Output the [x, y] coordinate of the center of the cell containing the given text.  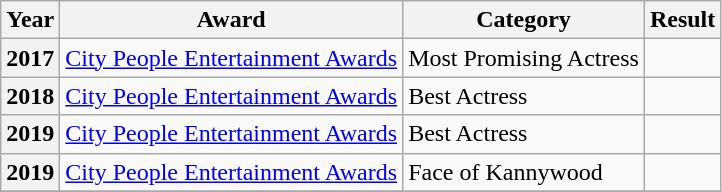
Result [682, 20]
Most Promising Actress [524, 58]
2017 [30, 58]
Face of Kannywood [524, 172]
Category [524, 20]
Year [30, 20]
2018 [30, 96]
Award [232, 20]
